Search for the cell housing the specified text and yield its [X, Y] center coordinate. 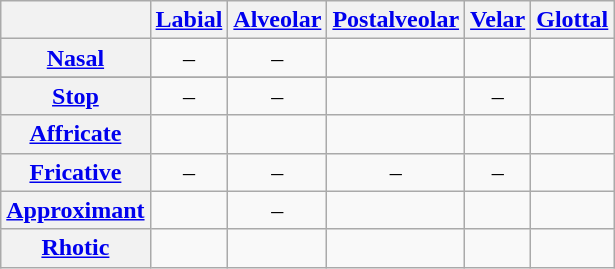
Alveolar [278, 20]
Glottal [572, 20]
Fricative [76, 172]
Velar [498, 20]
Affricate [76, 134]
Nasal [76, 58]
Rhotic [76, 248]
Labial [189, 20]
Stop [76, 96]
Approximant [76, 210]
Postalveolar [396, 20]
